From the cell containing the given text, extract its center point as [X, Y] coordinate. 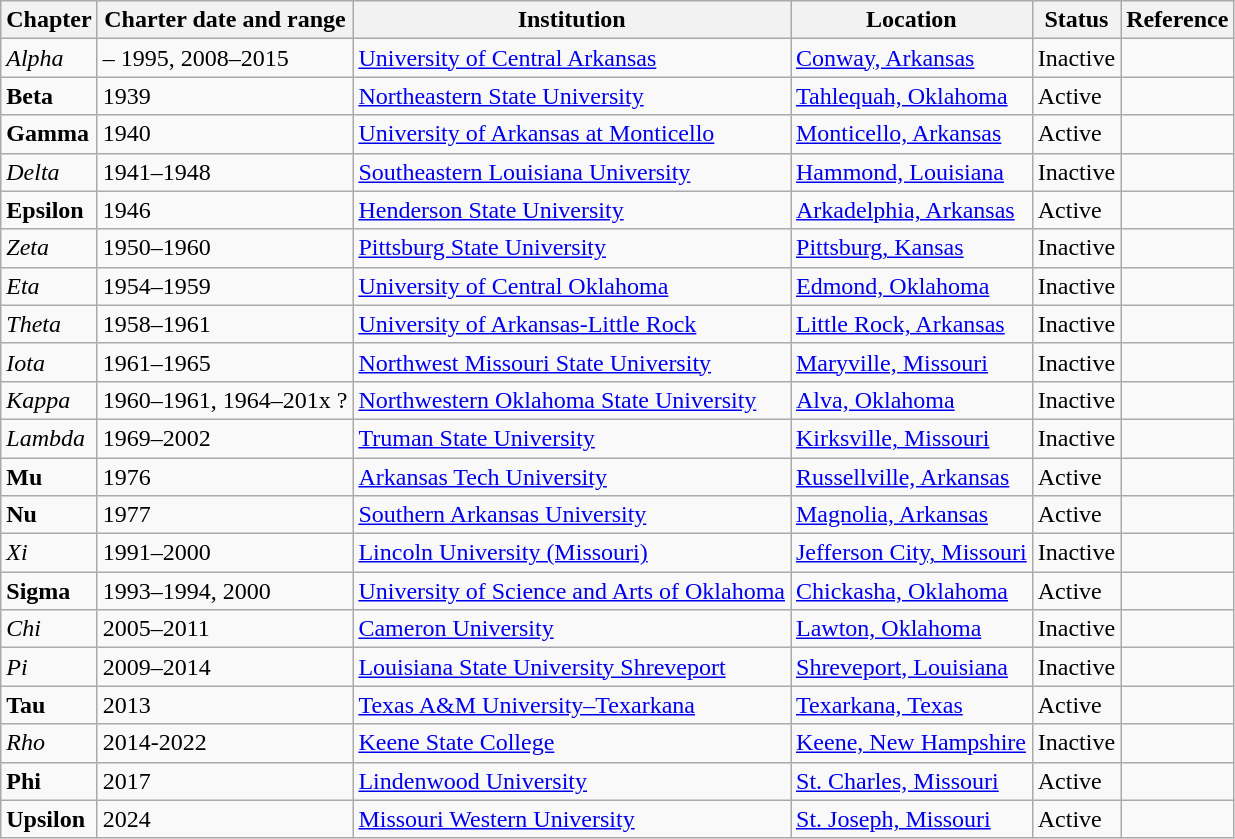
University of Arkansas-Little Rock [572, 324]
Eta [49, 286]
Monticello, Arkansas [911, 134]
Southeastern Louisiana University [572, 172]
St. Charles, Missouri [911, 781]
Epsilon [49, 210]
Chapter [49, 20]
Texas A&M University–Texarkana [572, 705]
Charter date and range [225, 20]
2024 [225, 819]
Alpha [49, 58]
Henderson State University [572, 210]
St. Joseph, Missouri [911, 819]
University of Arkansas at Monticello [572, 134]
1977 [225, 515]
Chickasha, Oklahoma [911, 591]
Keene State College [572, 743]
Russellville, Arkansas [911, 477]
Xi [49, 553]
Cameron University [572, 629]
Sigma [49, 591]
Jefferson City, Missouri [911, 553]
Kappa [49, 400]
Lambda [49, 438]
Alva, Oklahoma [911, 400]
Missouri Western University [572, 819]
Zeta [49, 248]
Chi [49, 629]
2013 [225, 705]
University of Central Arkansas [572, 58]
Iota [49, 362]
1993–1994, 2000 [225, 591]
Conway, Arkansas [911, 58]
2017 [225, 781]
Institution [572, 20]
2009–2014 [225, 667]
Edmond, Oklahoma [911, 286]
Pittsburg State University [572, 248]
Gamma [49, 134]
Northwestern Oklahoma State University [572, 400]
Truman State University [572, 438]
Arkansas Tech University [572, 477]
Kirksville, Missouri [911, 438]
Southern Arkansas University [572, 515]
2014-2022 [225, 743]
Beta [49, 96]
University of Central Oklahoma [572, 286]
Rho [49, 743]
Magnolia, Arkansas [911, 515]
Northwest Missouri State University [572, 362]
Arkadelphia, Arkansas [911, 210]
Upsilon [49, 819]
Texarkana, Texas [911, 705]
Phi [49, 781]
Lawton, Oklahoma [911, 629]
Pi [49, 667]
Reference [1178, 20]
Maryville, Missouri [911, 362]
Lincoln University (Missouri) [572, 553]
Tau [49, 705]
– 1995, 2008–2015 [225, 58]
Tahlequah, Oklahoma [911, 96]
Mu [49, 477]
1961–1965 [225, 362]
Keene, New Hampshire [911, 743]
Little Rock, Arkansas [911, 324]
2005–2011 [225, 629]
Lindenwood University [572, 781]
1941–1948 [225, 172]
Location [911, 20]
Louisiana State University Shreveport [572, 667]
Shreveport, Louisiana [911, 667]
1969–2002 [225, 438]
Delta [49, 172]
1960–1961, 1964–201x ? [225, 400]
1940 [225, 134]
Theta [49, 324]
Pittsburg, Kansas [911, 248]
Nu [49, 515]
Hammond, Louisiana [911, 172]
1976 [225, 477]
Status [1076, 20]
1954–1959 [225, 286]
1991–2000 [225, 553]
1950–1960 [225, 248]
1946 [225, 210]
1958–1961 [225, 324]
Northeastern State University [572, 96]
1939 [225, 96]
University of Science and Arts of Oklahoma [572, 591]
